Return (x, y) of the center of cell containing provided text 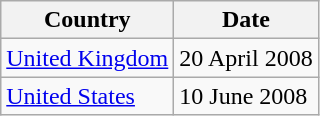
Country (88, 20)
Date (246, 20)
United Kingdom (88, 58)
10 June 2008 (246, 96)
United States (88, 96)
20 April 2008 (246, 58)
